Find where the given text appears and provide that cell's center as (X, Y) coordinate. 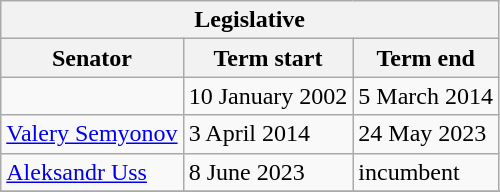
Term start (268, 58)
3 April 2014 (268, 134)
10 January 2002 (268, 96)
Legislative (250, 20)
Term end (426, 58)
24 May 2023 (426, 134)
incumbent (426, 172)
8 June 2023 (268, 172)
5 March 2014 (426, 96)
Senator (92, 58)
Aleksandr Uss (92, 172)
Valery Semyonov (92, 134)
